Capture the cell that displays the provided text and extract its [x, y] central coordinate. 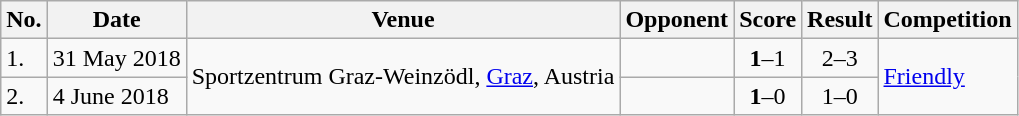
Date [116, 20]
4 June 2018 [116, 96]
1–1 [768, 58]
Result [840, 20]
Competition [948, 20]
Venue [403, 20]
Opponent [677, 20]
2–3 [840, 58]
Score [768, 20]
2. [24, 96]
Sportzentrum Graz-Weinzödl, Graz, Austria [403, 77]
Friendly [948, 77]
No. [24, 20]
31 May 2018 [116, 58]
1. [24, 58]
